Identify which cell holds the provided text, then report its [X, Y] central coordinate. 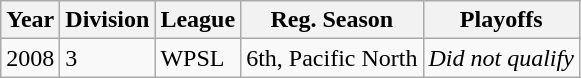
Playoffs [501, 20]
League [198, 20]
2008 [30, 58]
Did not qualify [501, 58]
Year [30, 20]
3 [108, 58]
6th, Pacific North [332, 58]
WPSL [198, 58]
Reg. Season [332, 20]
Division [108, 20]
